Detect which cell encompasses the target text, then output its [x, y] center coordinate. 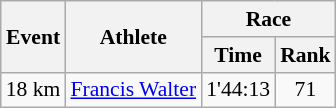
Time [238, 55]
18 km [34, 90]
Race [268, 19]
1'44:13 [238, 90]
Francis Walter [133, 90]
Event [34, 36]
71 [306, 90]
Athlete [133, 36]
Rank [306, 55]
